Scan for the cell matching the given text and deliver its (X, Y) coordinate at center. 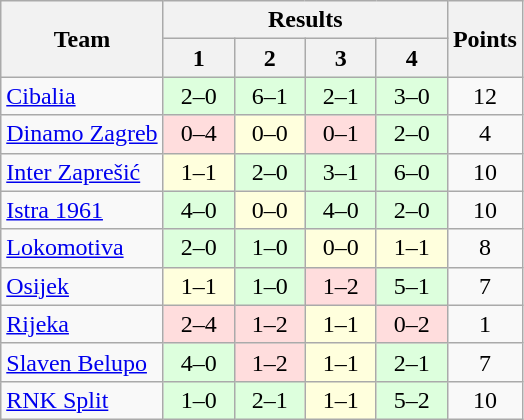
6–0 (412, 172)
Team (82, 39)
8 (484, 248)
2 (270, 58)
Inter Zaprešić (82, 172)
3 (340, 58)
3–0 (412, 96)
2–4 (198, 324)
5–1 (412, 286)
5–2 (412, 400)
0–4 (198, 134)
Lokomotiva (82, 248)
Istra 1961 (82, 210)
Results (305, 20)
0–2 (412, 324)
RNK Split (82, 400)
Cibalia (82, 96)
0–1 (340, 134)
6–1 (270, 96)
Points (484, 39)
Dinamo Zagreb (82, 134)
Rijeka (82, 324)
12 (484, 96)
3–1 (340, 172)
Osijek (82, 286)
Slaven Belupo (82, 362)
